Determine the [X, Y] coordinate at the center of the cell enclosing the given text.  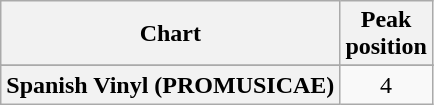
4 [386, 85]
Peakposition [386, 34]
Spanish Vinyl (PROMUSICAE) [170, 85]
Chart [170, 34]
